Scan for the cell matching the given text and deliver its [x, y] coordinate at center. 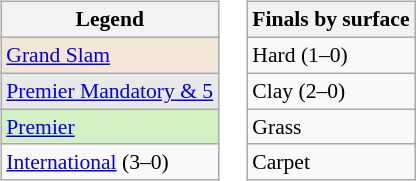
Hard (1–0) [330, 55]
Clay (2–0) [330, 91]
Carpet [330, 162]
Grass [330, 127]
Finals by surface [330, 20]
Premier Mandatory & 5 [110, 91]
Legend [110, 20]
International (3–0) [110, 162]
Premier [110, 127]
Grand Slam [110, 55]
